Detect which cell encompasses the target text, then output its [x, y] center coordinate. 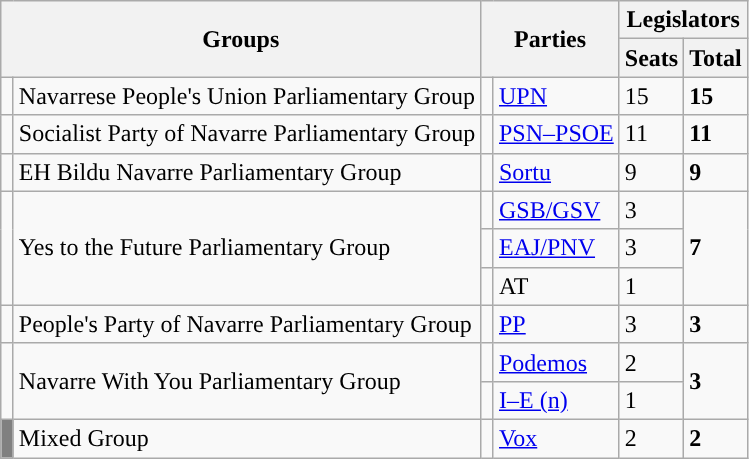
PP [556, 324]
EAJ/PNV [556, 248]
Groups [241, 39]
People's Party of Navarre Parliamentary Group [247, 324]
EH Bildu Navarre Parliamentary Group [247, 172]
Yes to the Future Parliamentary Group [247, 248]
Total [716, 58]
Mixed Group [247, 438]
Vox [556, 438]
Legislators [683, 20]
7 [716, 248]
GSB/GSV [556, 210]
AT [556, 286]
Navarrese People's Union Parliamentary Group [247, 96]
Socialist Party of Navarre Parliamentary Group [247, 134]
I–E (n) [556, 400]
Navarre With You Parliamentary Group [247, 381]
Parties [550, 39]
Podemos [556, 362]
Seats [651, 58]
UPN [556, 96]
Sortu [556, 172]
PSN–PSOE [556, 134]
